Provide the [X, Y] coordinate of the cell's center where the given text is located.  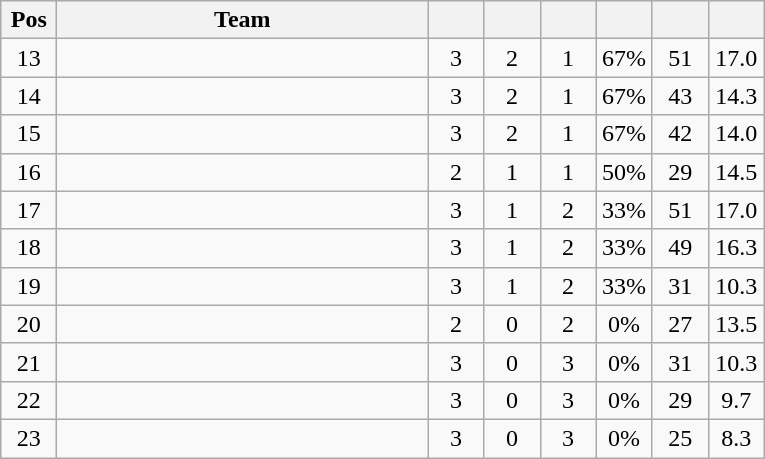
9.7 [736, 400]
14.5 [736, 172]
14 [29, 96]
13 [29, 58]
42 [680, 134]
14.3 [736, 96]
Team [242, 20]
18 [29, 248]
14.0 [736, 134]
16.3 [736, 248]
16 [29, 172]
27 [680, 324]
15 [29, 134]
49 [680, 248]
21 [29, 362]
50% [624, 172]
8.3 [736, 438]
Pos [29, 20]
19 [29, 286]
17 [29, 210]
22 [29, 400]
25 [680, 438]
13.5 [736, 324]
23 [29, 438]
43 [680, 96]
20 [29, 324]
